Identify which cell holds the provided text, then report its (X, Y) central coordinate. 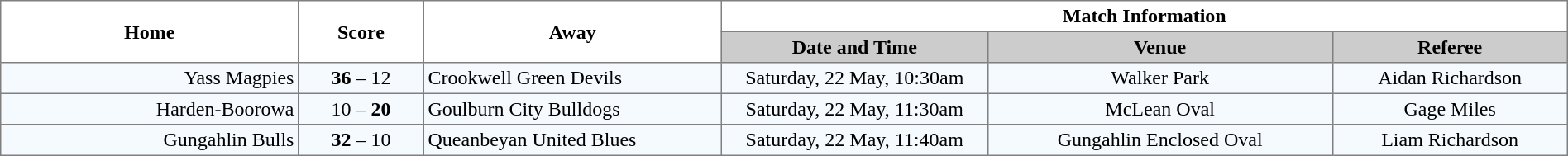
Goulburn City Bulldogs (572, 109)
McLean Oval (1159, 109)
Harden-Boorowa (150, 109)
Gungahlin Bulls (150, 140)
Venue (1159, 47)
Liam Richardson (1450, 140)
Referee (1450, 47)
10 – 20 (361, 109)
Queanbeyan United Blues (572, 140)
Saturday, 22 May, 10:30am (854, 78)
Away (572, 31)
Yass Magpies (150, 78)
32 – 10 (361, 140)
Gage Miles (1450, 109)
Aidan Richardson (1450, 78)
Score (361, 31)
Saturday, 22 May, 11:30am (854, 109)
Walker Park (1159, 78)
Gungahlin Enclosed Oval (1159, 140)
36 – 12 (361, 78)
Crookwell Green Devils (572, 78)
Home (150, 31)
Date and Time (854, 47)
Match Information (1145, 17)
Saturday, 22 May, 11:40am (854, 140)
